Detect which cell encompasses the target text, then output its [x, y] center coordinate. 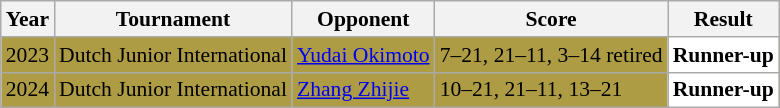
Result [724, 19]
Tournament [173, 19]
2024 [28, 90]
Zhang Zhijie [364, 90]
Year [28, 19]
7–21, 21–11, 3–14 retired [552, 55]
Yudai Okimoto [364, 55]
Opponent [364, 19]
2023 [28, 55]
Score [552, 19]
10–21, 21–11, 13–21 [552, 90]
